Output the [x, y] coordinate of the center of the cell containing the given text.  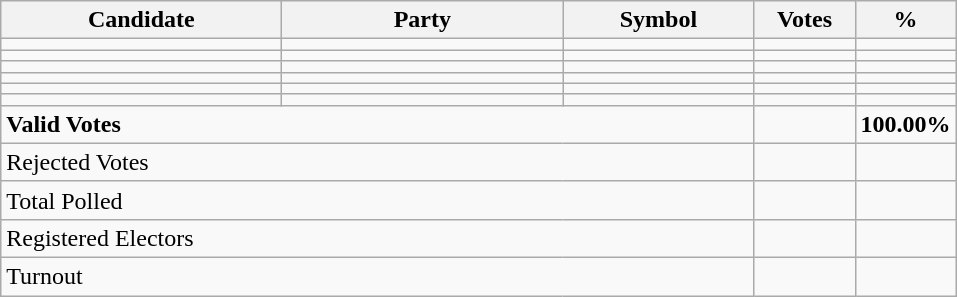
100.00% [906, 124]
% [906, 20]
Rejected Votes [378, 162]
Valid Votes [378, 124]
Symbol [658, 20]
Candidate [142, 20]
Total Polled [378, 200]
Registered Electors [378, 238]
Party [422, 20]
Turnout [378, 276]
Votes [804, 20]
